Provide the [X, Y] coordinate of the cell's center where the given text is located.  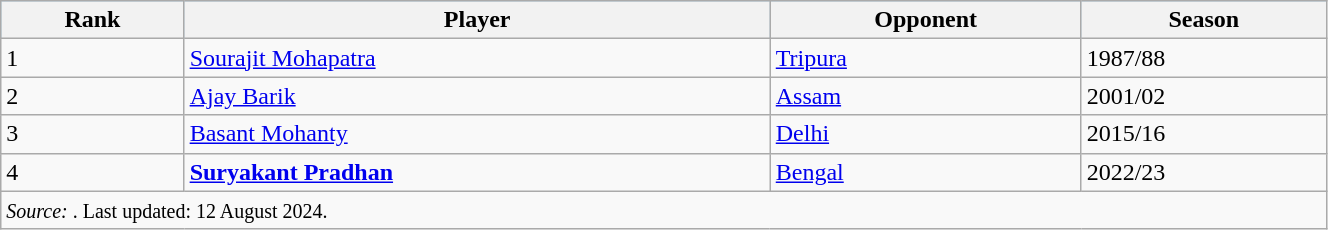
Bengal [926, 172]
Rank [92, 20]
Delhi [926, 134]
2 [92, 96]
Sourajit Mohapatra [477, 58]
Source: . Last updated: 12 August 2024. [664, 210]
Basant Mohanty [477, 134]
2015/16 [1204, 134]
Player [477, 20]
Assam [926, 96]
1 [92, 58]
Tripura [926, 58]
4 [92, 172]
1987/88 [1204, 58]
Suryakant Pradhan [477, 172]
2022/23 [1204, 172]
Opponent [926, 20]
Season [1204, 20]
2001/02 [1204, 96]
Ajay Barik [477, 96]
3 [92, 134]
